For the text-containing cell, return its midpoint in (x, y) coordinate format. 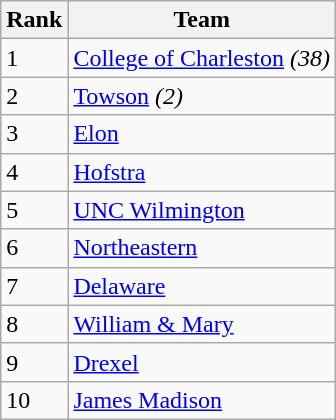
2 (34, 96)
Delaware (202, 286)
8 (34, 324)
Towson (2) (202, 96)
1 (34, 58)
9 (34, 362)
3 (34, 134)
Drexel (202, 362)
Rank (34, 20)
College of Charleston (38) (202, 58)
7 (34, 286)
UNC Wilmington (202, 210)
10 (34, 400)
William & Mary (202, 324)
5 (34, 210)
4 (34, 172)
Elon (202, 134)
Northeastern (202, 248)
6 (34, 248)
James Madison (202, 400)
Hofstra (202, 172)
Team (202, 20)
